Return [x, y] of the center of cell containing provided text 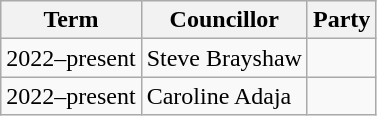
Term [71, 20]
Party [341, 20]
Caroline Adaja [224, 96]
Steve Brayshaw [224, 58]
Councillor [224, 20]
